Locate the cell with the specified text and output its [x, y] center coordinate. 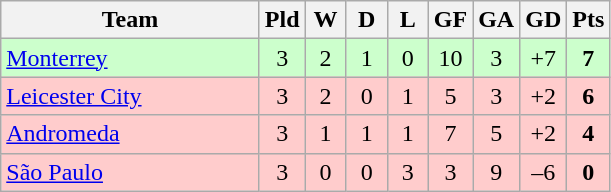
L [408, 20]
GF [450, 20]
4 [588, 134]
São Paulo [130, 172]
9 [496, 172]
Monterrey [130, 58]
+7 [544, 58]
Pts [588, 20]
Leicester City [130, 96]
10 [450, 58]
D [366, 20]
6 [588, 96]
Andromeda [130, 134]
W [326, 20]
Pld [282, 20]
–6 [544, 172]
GA [496, 20]
GD [544, 20]
Team [130, 20]
